Extract the (x, y) coordinate from the center of the cell holding the provided text.  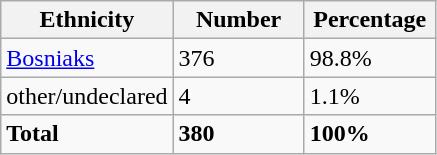
98.8% (370, 58)
376 (238, 58)
Number (238, 20)
1.1% (370, 96)
380 (238, 134)
100% (370, 134)
other/undeclared (87, 96)
Ethnicity (87, 20)
Total (87, 134)
Percentage (370, 20)
Bosniaks (87, 58)
4 (238, 96)
